Determine the [X, Y] coordinate at the center of the cell enclosing the given text.  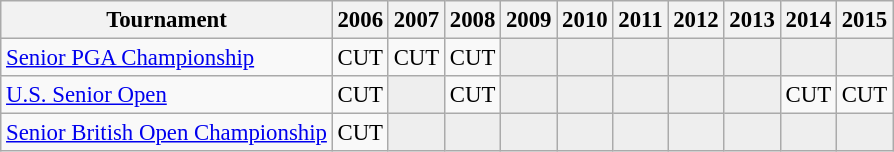
2008 [472, 20]
2013 [752, 20]
2006 [360, 20]
2010 [585, 20]
2009 [529, 20]
2015 [864, 20]
2011 [640, 20]
2014 [808, 20]
Senior PGA Championship [166, 58]
2007 [416, 20]
2012 [696, 20]
U.S. Senior Open [166, 95]
Tournament [166, 20]
Senior British Open Championship [166, 133]
